Detect which cell encompasses the target text, then output its [X, Y] center coordinate. 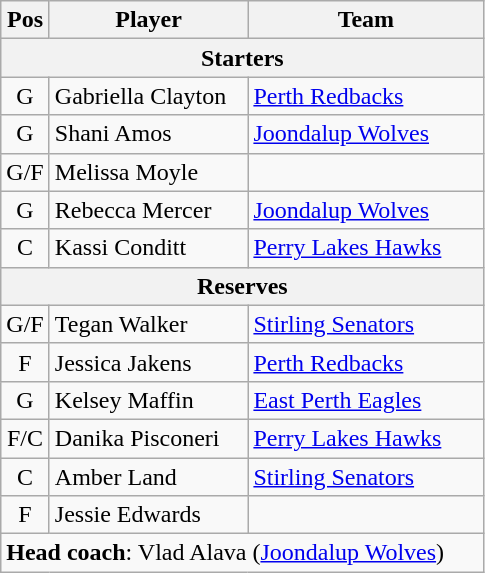
Shani Amos [148, 134]
Kassi Conditt [148, 248]
Rebecca Mercer [148, 210]
Player [148, 20]
Team [366, 20]
Tegan Walker [148, 324]
Jessica Jakens [148, 362]
Starters [242, 58]
F/C [26, 438]
Melissa Moyle [148, 172]
Amber Land [148, 477]
Reserves [242, 286]
East Perth Eagles [366, 400]
Head coach: Vlad Alava (Joondalup Wolves) [242, 553]
Pos [26, 20]
Kelsey Maffin [148, 400]
Jessie Edwards [148, 515]
Gabriella Clayton [148, 96]
Danika Pisconeri [148, 438]
